Scan for the cell matching the given text and deliver its (X, Y) coordinate at center. 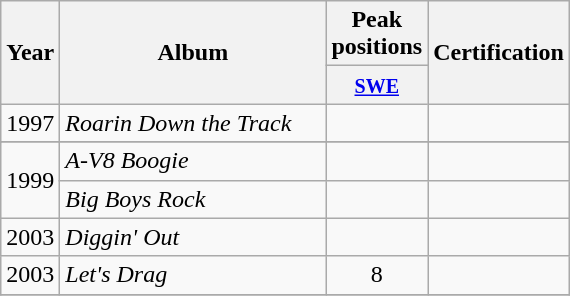
Big Boys Rock (193, 199)
Roarin Down the Track (193, 123)
8 (377, 275)
SWE (377, 85)
Album (193, 52)
Peak positions (377, 34)
Diggin' Out (193, 237)
1999 (30, 180)
1997 (30, 123)
Certification (499, 52)
Let's Drag (193, 275)
A-V8 Boogie (193, 161)
Year (30, 52)
